Extract the [x, y] coordinate from the center of the cell holding the provided text.  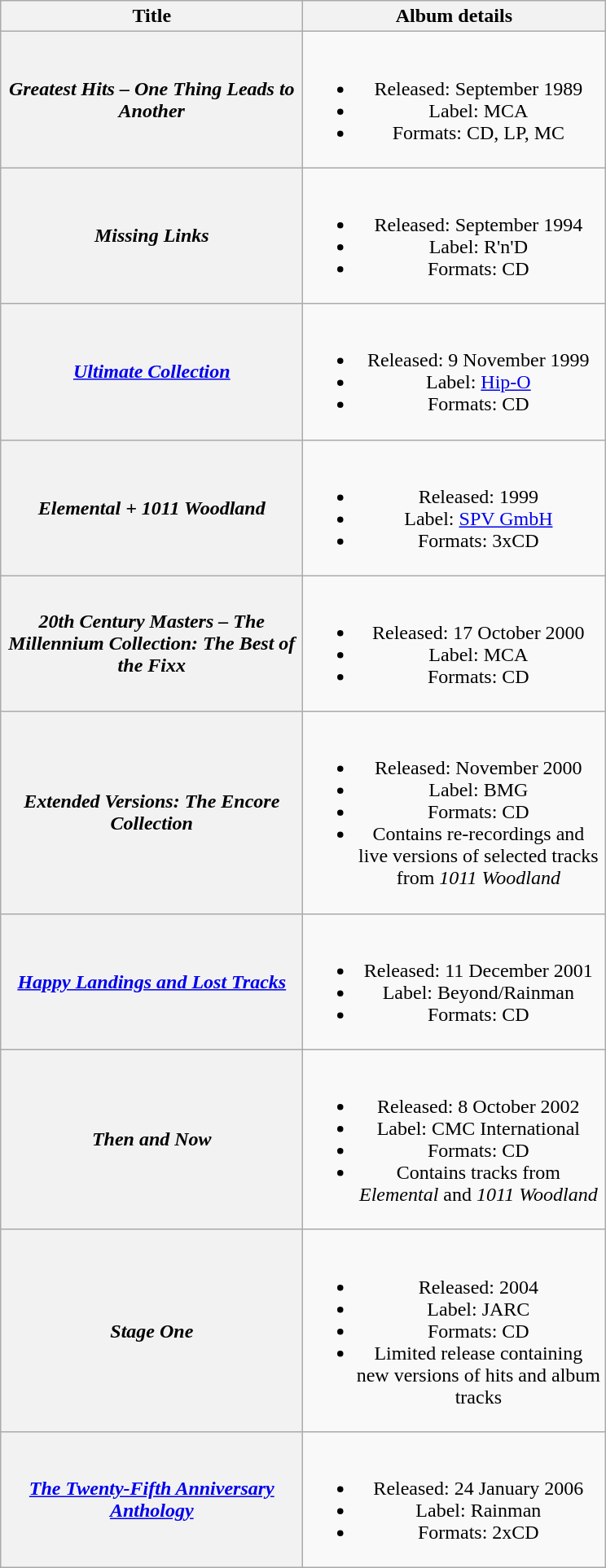
Released: 2004Label: JARCFormats: CDLimited release containing new versions of hits and album tracks [455, 1330]
Happy Landings and Lost Tracks [151, 982]
The Twenty-Fifth Anniversary Anthology [151, 1500]
Stage One [151, 1330]
Released: September 1994Label: R'n'DFormats: CD [455, 236]
Released: 17 October 2000Label: MCAFormats: CD [455, 643]
Then and Now [151, 1140]
Released: 9 November 1999Label: Hip-OFormats: CD [455, 371]
Released: September 1989Label: MCAFormats: CD, LP, MC [455, 99]
Extended Versions: The Encore Collection [151, 812]
Ultimate Collection [151, 371]
Released: 24 January 2006Label: RainmanFormats: 2xCD [455, 1500]
Released: 11 December 2001Label: Beyond/RainmanFormats: CD [455, 982]
20th Century Masters – The Millennium Collection: The Best of the Fixx [151, 643]
Title [151, 16]
Released: 8 October 2002Label: CMC InternationalFormats: CDContains tracks from Elemental and 1011 Woodland [455, 1140]
Greatest Hits – One Thing Leads to Another [151, 99]
Elemental + 1011 Woodland [151, 508]
Missing Links [151, 236]
Released: 1999Label: SPV GmbHFormats: 3xCD [455, 508]
Album details [455, 16]
Released: November 2000Label: BMGFormats: CDContains re-recordings and live versions of selected tracks from 1011 Woodland [455, 812]
